Output the [x, y] coordinate of the center of the cell containing the given text.  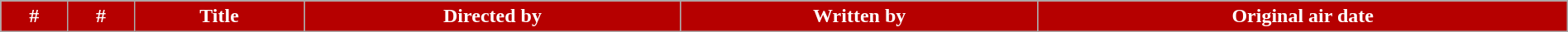
Written by [859, 16]
Directed by [493, 16]
Original air date [1303, 16]
Title [218, 16]
